Return the [x, y] coordinate for the center point of the cell that contains the specified text.  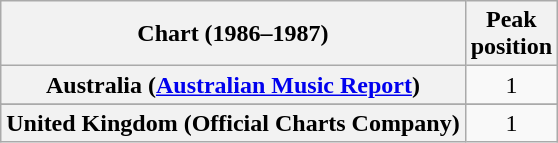
Chart (1986–1987) [233, 34]
Australia (Australian Music Report) [233, 85]
Peakposition [511, 34]
United Kingdom (Official Charts Company) [233, 123]
